Locate the cell with the specified text and output its (X, Y) center coordinate. 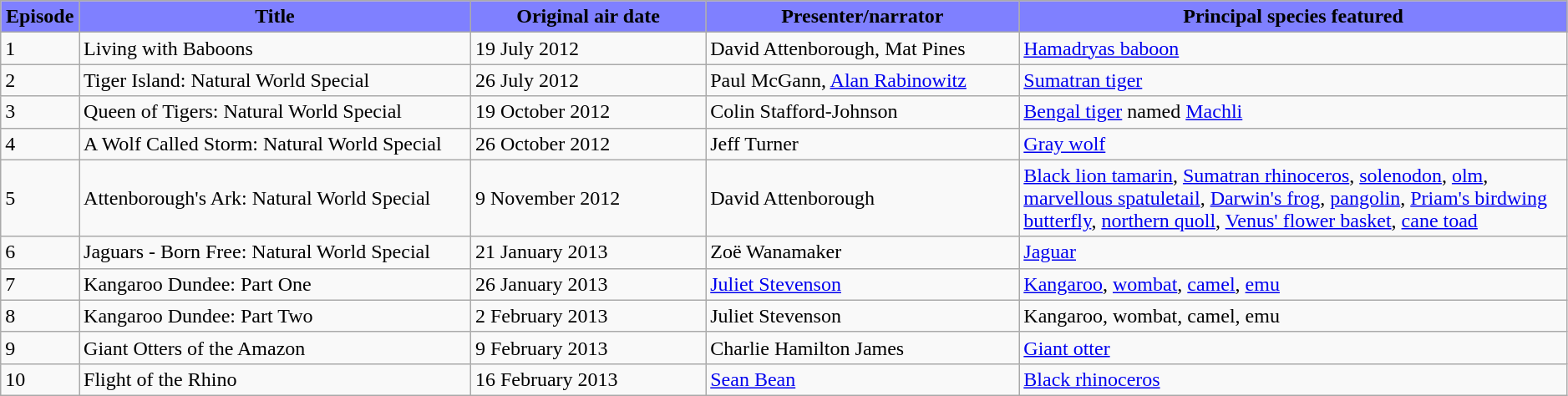
Sean Bean (862, 379)
9 February 2013 (588, 348)
1 (40, 48)
16 February 2013 (588, 379)
David Attenborough (862, 198)
Jeff Turner (862, 144)
19 July 2012 (588, 48)
26 January 2013 (588, 284)
2 February 2013 (588, 316)
Giant Otters of the Amazon (276, 348)
Episode (40, 17)
David Attenborough, Mat Pines (862, 48)
Colin Stafford-Johnson (862, 112)
9 November 2012 (588, 198)
Charlie Hamilton James (862, 348)
Paul McGann, Alan Rabinowitz (862, 80)
Bengal tiger named Machli (1293, 112)
19 October 2012 (588, 112)
Kangaroo Dundee: Part Two (276, 316)
8 (40, 316)
Giant otter (1293, 348)
Living with Baboons (276, 48)
26 October 2012 (588, 144)
Attenborough's Ark: Natural World Special (276, 198)
Black rhinoceros (1293, 379)
Kangaroo Dundee: Part One (276, 284)
Sumatran tiger (1293, 80)
7 (40, 284)
Queen of Tigers: Natural World Special (276, 112)
Jaguars - Born Free: Natural World Special (276, 252)
26 July 2012 (588, 80)
Principal species featured (1293, 17)
Flight of the Rhino (276, 379)
10 (40, 379)
2 (40, 80)
Jaguar (1293, 252)
Gray wolf (1293, 144)
A Wolf Called Storm: Natural World Special (276, 144)
Tiger Island: Natural World Special (276, 80)
21 January 2013 (588, 252)
4 (40, 144)
9 (40, 348)
3 (40, 112)
Original air date (588, 17)
Zoë Wanamaker (862, 252)
Title (276, 17)
5 (40, 198)
Hamadryas baboon (1293, 48)
6 (40, 252)
Presenter/narrator (862, 17)
